Pinpoint the cell where the given text exists, returning its (x, y) midpoint coordinate. 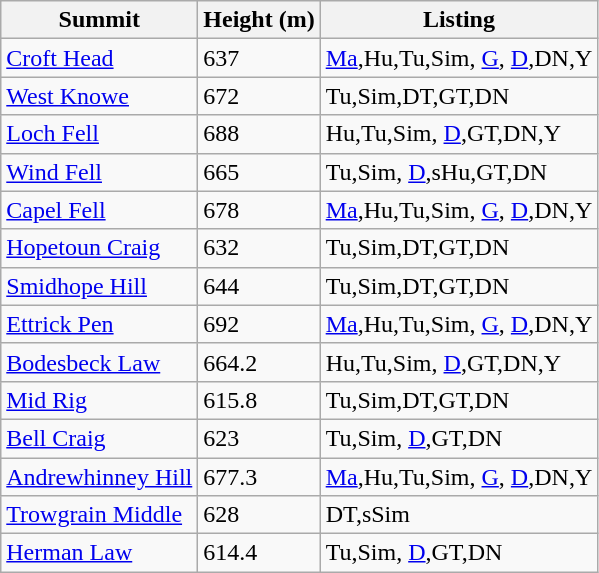
664.2 (259, 362)
Bell Craig (100, 438)
DT,sSim (459, 515)
623 (259, 438)
628 (259, 515)
637 (259, 58)
614.4 (259, 553)
Capel Fell (100, 210)
692 (259, 324)
Smidhope Hill (100, 286)
Andrewhinney Hill (100, 477)
Herman Law (100, 553)
632 (259, 248)
West Knowe (100, 96)
644 (259, 286)
Mid Rig (100, 400)
665 (259, 172)
688 (259, 134)
Loch Fell (100, 134)
Tu,Sim, D,sHu,GT,DN (459, 172)
615.8 (259, 400)
Ettrick Pen (100, 324)
678 (259, 210)
672 (259, 96)
Hopetoun Craig (100, 248)
Summit (100, 20)
Height (m) (259, 20)
Bodesbeck Law (100, 362)
Listing (459, 20)
Trowgrain Middle (100, 515)
Croft Head (100, 58)
Wind Fell (100, 172)
677.3 (259, 477)
